Identify which cell holds the provided text, then report its [X, Y] central coordinate. 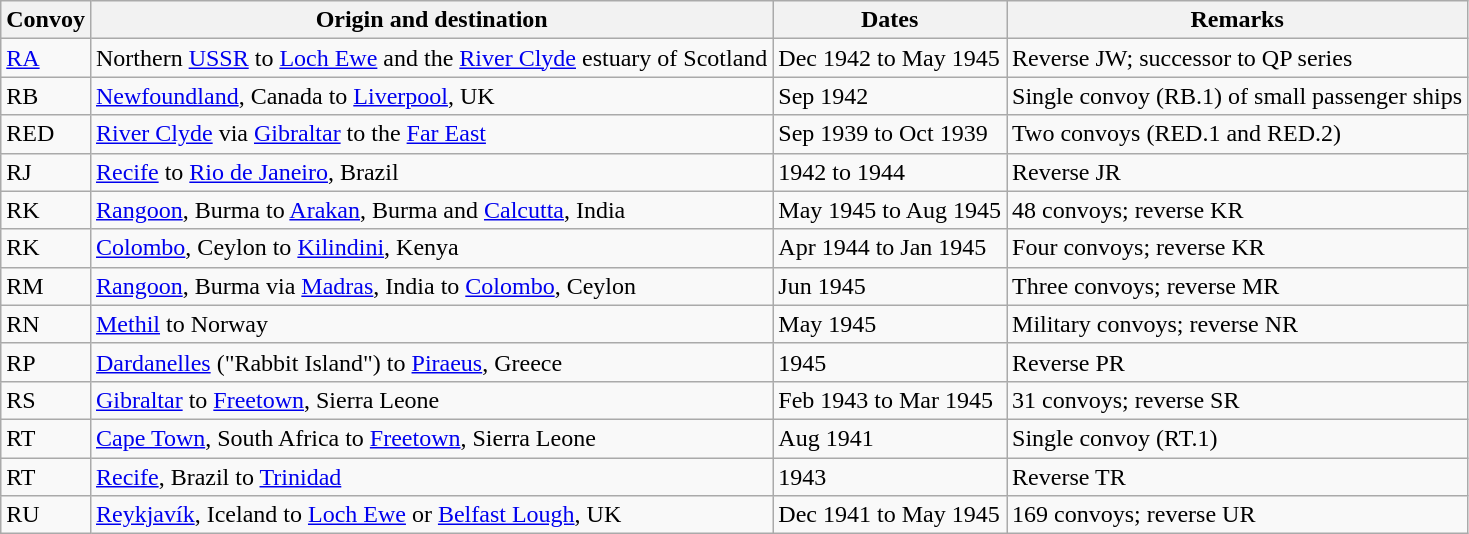
RED [46, 134]
Jun 1945 [890, 286]
RS [46, 400]
Newfoundland, Canada to Liverpool, UK [431, 96]
Dec 1942 to May 1945 [890, 58]
1942 to 1944 [890, 172]
1945 [890, 362]
Three convoys; reverse MR [1238, 286]
169 convoys; reverse UR [1238, 515]
48 convoys; reverse KR [1238, 210]
Northern USSR to Loch Ewe and the River Clyde estuary of Scotland [431, 58]
Single convoy (RB.1) of small passenger ships [1238, 96]
Four convoys; reverse KR [1238, 248]
RP [46, 362]
Aug 1941 [890, 438]
Rangoon, Burma to Arakan, Burma and Calcutta, India [431, 210]
Dates [890, 20]
Cape Town, South Africa to Freetown, Sierra Leone [431, 438]
Sep 1939 to Oct 1939 [890, 134]
31 convoys; reverse SR [1238, 400]
Single convoy (RT.1) [1238, 438]
RA [46, 58]
RN [46, 324]
Reverse PR [1238, 362]
Origin and destination [431, 20]
Colombo, Ceylon to Kilindini, Kenya [431, 248]
RM [46, 286]
RB [46, 96]
Recife, Brazil to Trinidad [431, 477]
Apr 1944 to Jan 1945 [890, 248]
Gibraltar to Freetown, Sierra Leone [431, 400]
Remarks [1238, 20]
Sep 1942 [890, 96]
Two convoys (RED.1 and RED.2) [1238, 134]
May 1945 [890, 324]
Dec 1941 to May 1945 [890, 515]
Recife to Rio de Janeiro, Brazil [431, 172]
Reykjavík, Iceland to Loch Ewe or Belfast Lough, UK [431, 515]
Reverse JW; successor to QP series [1238, 58]
May 1945 to Aug 1945 [890, 210]
Military convoys; reverse NR [1238, 324]
Methil to Norway [431, 324]
River Clyde via Gibraltar to the Far East [431, 134]
RU [46, 515]
Reverse TR [1238, 477]
Reverse JR [1238, 172]
Convoy [46, 20]
Feb 1943 to Mar 1945 [890, 400]
Dardanelles ("Rabbit Island") to Piraeus, Greece [431, 362]
Rangoon, Burma via Madras, India to Colombo, Ceylon [431, 286]
RJ [46, 172]
1943 [890, 477]
